Scan for the cell matching the given text and deliver its (X, Y) coordinate at center. 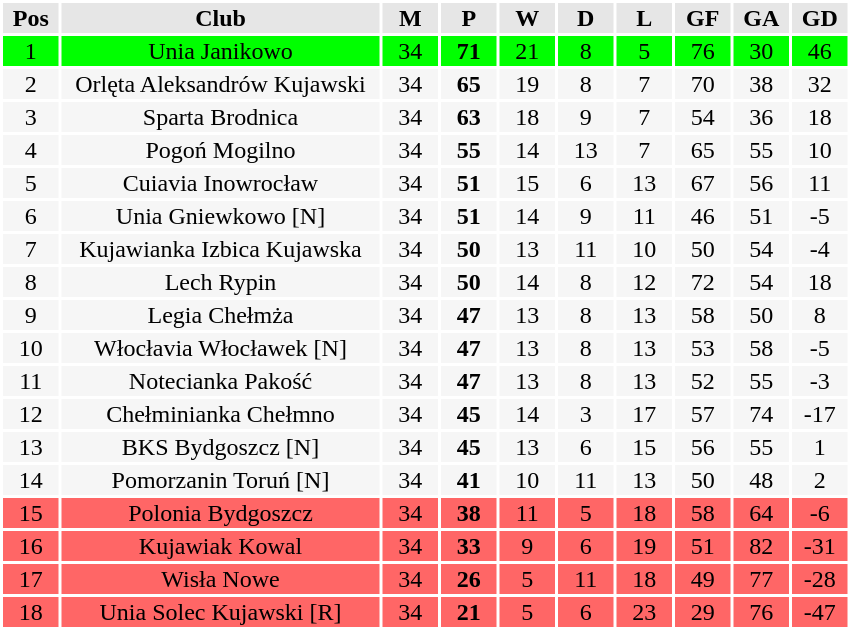
77 (762, 579)
Włocłavia Włocławek [N] (221, 348)
D (586, 18)
-6 (820, 513)
BKS Bydgoszcz [N] (221, 447)
Pomorzanin Toruń [N] (221, 480)
4 (31, 150)
Cuiavia Inowrocław (221, 183)
53 (703, 348)
48 (762, 480)
Unia Gniewkowo [N] (221, 216)
M (410, 18)
49 (703, 579)
GF (703, 18)
Unia Janikowo (221, 51)
Chełminianka Chełmno (221, 414)
32 (820, 84)
63 (469, 117)
74 (762, 414)
71 (469, 51)
Legia Chełmża (221, 315)
Sparta Brodnica (221, 117)
26 (469, 579)
Kujawianka Izbica Kujawska (221, 249)
33 (469, 546)
L (644, 18)
-47 (820, 612)
64 (762, 513)
-28 (820, 579)
Club (221, 18)
23 (644, 612)
29 (703, 612)
36 (762, 117)
Lech Rypin (221, 282)
-17 (820, 414)
-31 (820, 546)
Pos (31, 18)
Pogoń Mogilno (221, 150)
52 (703, 381)
72 (703, 282)
Unia Solec Kujawski [R] (221, 612)
30 (762, 51)
70 (703, 84)
16 (31, 546)
Wisła Nowe (221, 579)
Polonia Bydgoszcz (221, 513)
W (528, 18)
P (469, 18)
82 (762, 546)
41 (469, 480)
Kujawiak Kowal (221, 546)
Notecianka Pakość (221, 381)
GA (762, 18)
57 (703, 414)
67 (703, 183)
Orlęta Aleksandrów Kujawski (221, 84)
-3 (820, 381)
-4 (820, 249)
GD (820, 18)
